Extract the (x, y) coordinate from the center of the cell holding the provided text.  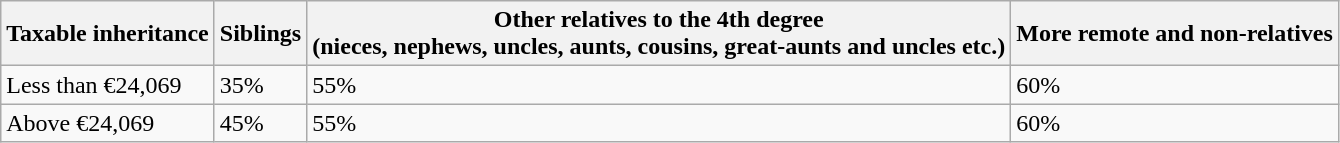
35% (260, 85)
Above €24,069 (108, 123)
Siblings (260, 34)
More remote and non-relatives (1175, 34)
Less than €24,069 (108, 85)
45% (260, 123)
Other relatives to the 4th degree(nieces, nephews, uncles, aunts, cousins, great-aunts and uncles etc.) (659, 34)
Taxable inheritance (108, 34)
